Detect which cell encompasses the target text, then output its (X, Y) center coordinate. 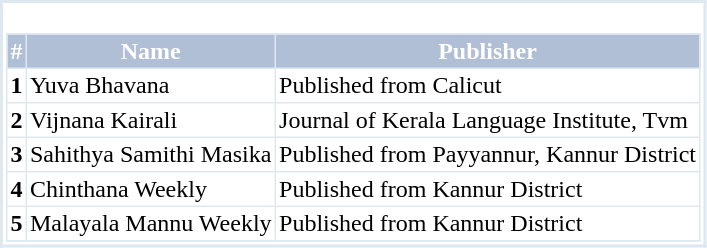
Published from Calicut (487, 85)
2 (17, 120)
Published from Payyannur, Kannur District (487, 154)
Malayala Mannu Weekly (150, 223)
5 (17, 223)
Yuva Bhavana (150, 85)
4 (17, 189)
3 (17, 154)
Vijnana Kairali (150, 120)
Sahithya Samithi Masika (150, 154)
Name (150, 51)
# (17, 51)
Journal of Kerala Language Institute, Tvm (487, 120)
Publisher (487, 51)
1 (17, 85)
Chinthana Weekly (150, 189)
